Extract the (X, Y) coordinate from the center of the cell holding the provided text.  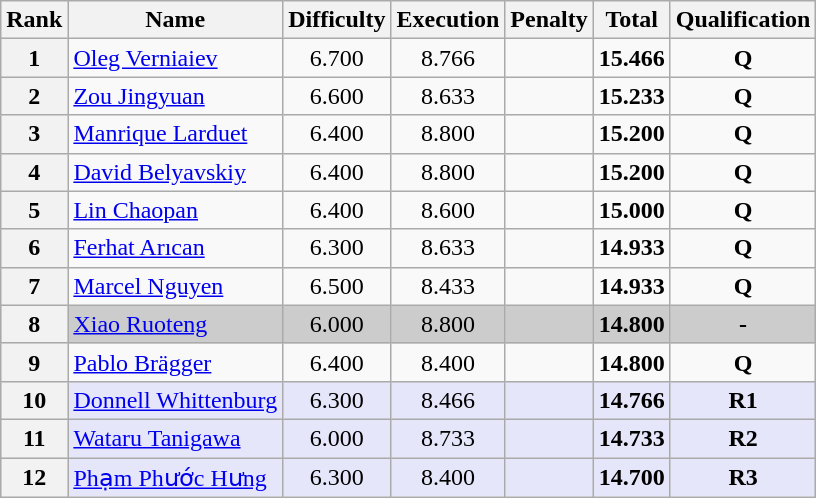
8.733 (448, 438)
6.500 (337, 286)
Donnell Whittenburg (176, 400)
Wataru Tanigawa (176, 438)
6.600 (337, 96)
Marcel Nguyen (176, 286)
- (743, 324)
6 (34, 248)
8.433 (448, 286)
Oleg Verniaiev (176, 58)
Difficulty (337, 20)
12 (34, 478)
Ferhat Arıcan (176, 248)
Execution (448, 20)
R3 (743, 478)
15.466 (632, 58)
Lin Chaopan (176, 210)
Phạm Phước Hưng (176, 478)
R2 (743, 438)
2 (34, 96)
8 (34, 324)
Pablo Brägger (176, 362)
8.766 (448, 58)
Xiao Ruoteng (176, 324)
7 (34, 286)
Rank (34, 20)
R1 (743, 400)
Total (632, 20)
14.700 (632, 478)
15.000 (632, 210)
11 (34, 438)
8.600 (448, 210)
8.466 (448, 400)
David Belyavskiy (176, 172)
Penalty (549, 20)
Zou Jingyuan (176, 96)
5 (34, 210)
14.733 (632, 438)
6.700 (337, 58)
4 (34, 172)
9 (34, 362)
14.766 (632, 400)
1 (34, 58)
15.233 (632, 96)
3 (34, 134)
10 (34, 400)
Qualification (743, 20)
Manrique Larduet (176, 134)
Name (176, 20)
